Extract the [X, Y] coordinate from the center of the cell holding the provided text.  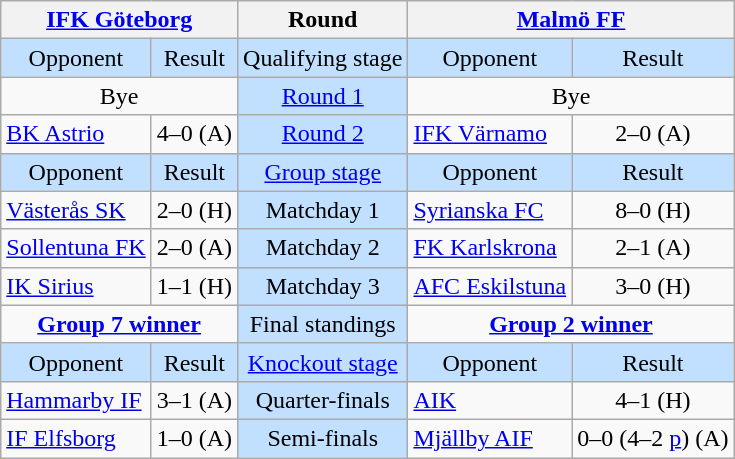
Mjällby AIF [490, 438]
IFK Göteborg [120, 20]
4–0 (A) [194, 134]
FK Karlskrona [490, 248]
Matchday 1 [323, 210]
IK Sirius [76, 286]
2–0 (H) [194, 210]
Group 2 winner [571, 324]
IF Elfsborg [76, 438]
Group 7 winner [120, 324]
Group stage [323, 172]
Round 2 [323, 134]
0–0 (4–2 p) (A) [653, 438]
Round [323, 20]
Matchday 3 [323, 286]
4–1 (H) [653, 400]
1–0 (A) [194, 438]
Västerås SK [76, 210]
Final standings [323, 324]
Knockout stage [323, 362]
AFC Eskilstuna [490, 286]
AIK [490, 400]
IFK Värnamo [490, 134]
Qualifying stage [323, 58]
2–1 (A) [653, 248]
Sollentuna FK [76, 248]
Semi-finals [323, 438]
BK Astrio [76, 134]
Syrianska FC [490, 210]
Matchday 2 [323, 248]
Quarter-finals [323, 400]
8–0 (H) [653, 210]
Round 1 [323, 96]
1–1 (H) [194, 286]
Hammarby IF [76, 400]
3–1 (A) [194, 400]
Malmö FF [571, 20]
3–0 (H) [653, 286]
